Locate the cell with the specified text and output its [X, Y] center coordinate. 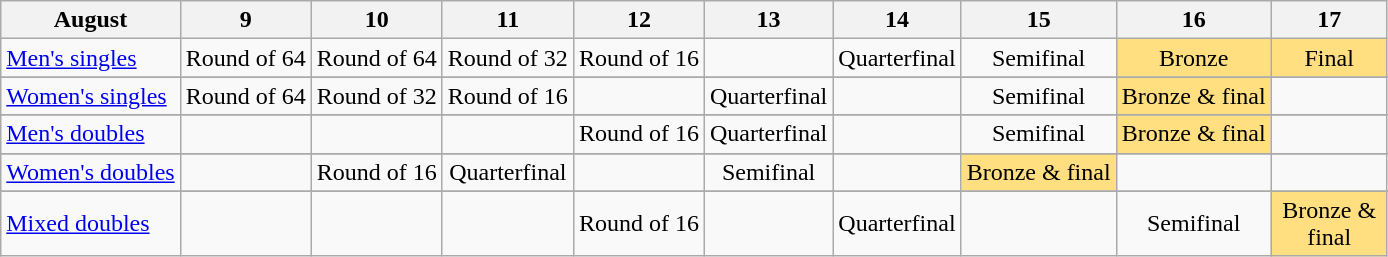
10 [376, 20]
Final [1329, 58]
12 [638, 20]
August [90, 20]
Mixed doubles [90, 224]
11 [508, 20]
13 [768, 20]
15 [1038, 20]
Women's singles [90, 96]
Men's doubles [90, 134]
16 [1194, 20]
9 [246, 20]
Bronze [1194, 58]
14 [897, 20]
Women's doubles [90, 172]
Men's singles [90, 58]
17 [1329, 20]
